Search for the cell housing the specified text and yield its (X, Y) center coordinate. 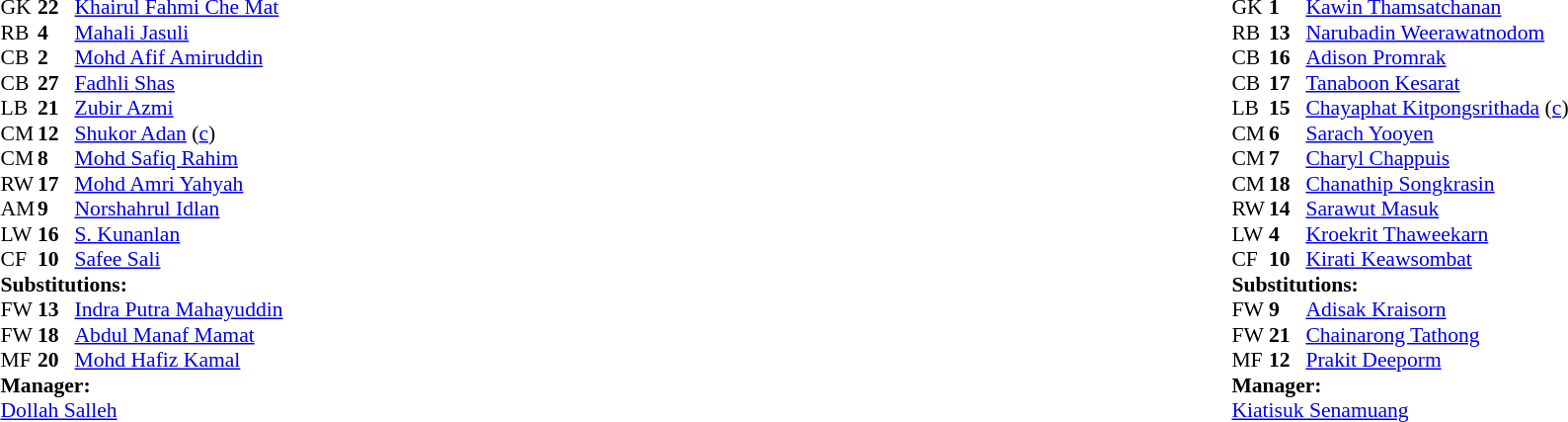
Fadhli Shas (180, 83)
Chainarong Tathong (1437, 335)
Mohd Hafiz Kamal (180, 361)
Sarach Yooyen (1437, 133)
Adisak Kraisorn (1437, 309)
Chayaphat Kitpongsrithada (c) (1437, 108)
15 (1288, 108)
Charyl Chappuis (1437, 159)
Mohd Afif Amiruddin (180, 58)
Safee Sali (180, 260)
Adison Promrak (1437, 58)
Zubir Azmi (180, 108)
Mohd Amri Yahyah (180, 184)
Kroekrit Thaweekarn (1437, 234)
Shukor Adan (c) (180, 133)
27 (56, 83)
7 (1288, 159)
Norshahrul Idlan (180, 209)
Abdul Manaf Mamat (180, 335)
Sarawut Masuk (1437, 209)
14 (1288, 209)
Tanaboon Kesarat (1437, 83)
AM (19, 209)
Narubadin Weerawatnodom (1437, 33)
6 (1288, 133)
2 (56, 58)
Mahali Jasuli (180, 33)
Prakit Deeporm (1437, 361)
Indra Putra Mahayuddin (180, 309)
S. Kunanlan (180, 234)
20 (56, 361)
Mohd Safiq Rahim (180, 159)
8 (56, 159)
Kirati Keawsombat (1437, 260)
Chanathip Songkrasin (1437, 184)
